Capture the cell that displays the provided text and extract its (x, y) central coordinate. 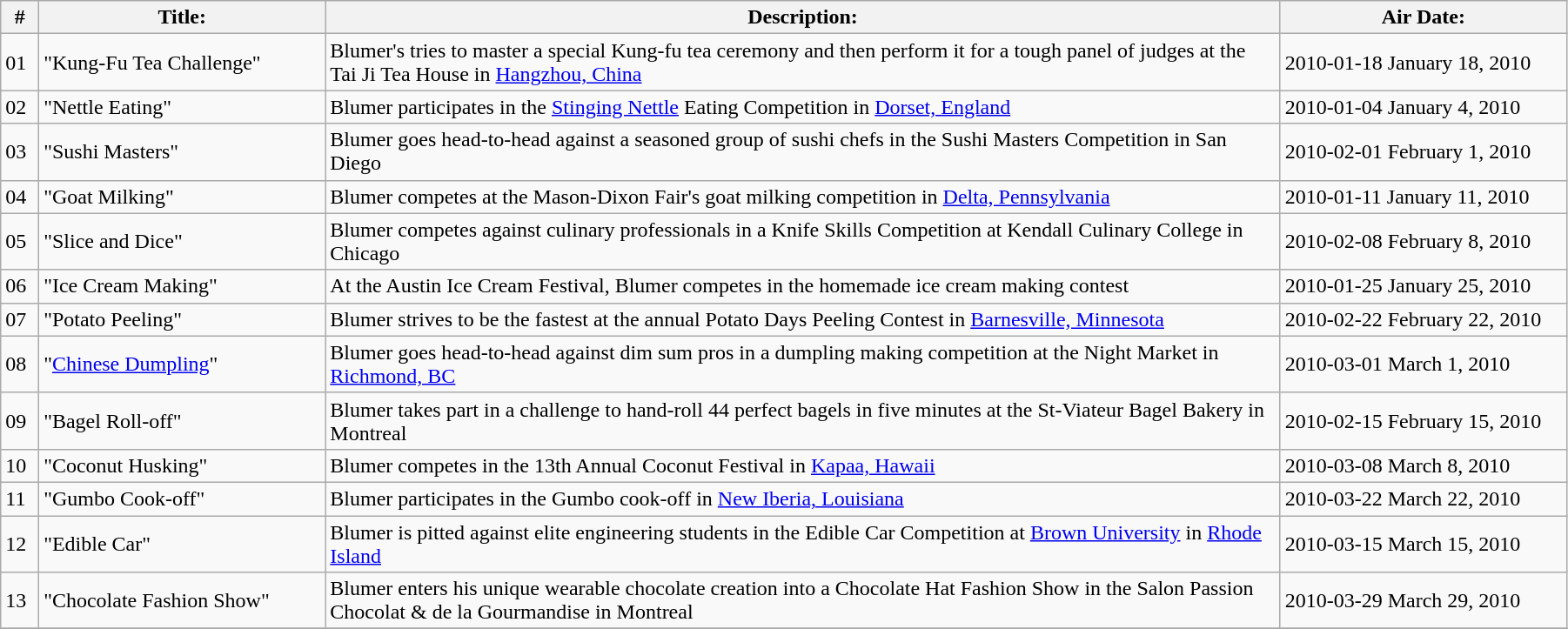
Blumer goes head-to-head against a seasoned group of sushi chefs in the Sushi Masters Competition in San Diego (802, 151)
"Goat Milking" (183, 197)
01 (20, 63)
2010-01-18 January 18, 2010 (1424, 63)
09 (20, 421)
2010-02-08 February 8, 2010 (1424, 242)
"Potato Peeling" (183, 319)
"Chocolate Fashion Show" (183, 600)
Blumer competes in the 13th Annual Coconut Festival in Kapaa, Hawaii (802, 465)
Blumer competes against culinary professionals in a Knife Skills Competition at Kendall Culinary College in Chicago (802, 242)
11 (20, 499)
"Sushi Masters" (183, 151)
"Kung-Fu Tea Challenge" (183, 63)
Blumer strives to be the fastest at the annual Potato Days Peeling Contest in Barnesville, Minnesota (802, 319)
05 (20, 242)
Blumer goes head-to-head against dim sum pros in a dumpling making competition at the Night Market in Richmond, BC (802, 364)
"Edible Car" (183, 543)
2010-02-15 February 15, 2010 (1424, 421)
Blumer takes part in a challenge to hand-roll 44 perfect bagels in five minutes at the St-Viateur Bagel Bakery in Montreal (802, 421)
2010-02-22 February 22, 2010 (1424, 319)
2010-03-15 March 15, 2010 (1424, 543)
Blumer participates in the Stinging Nettle Eating Competition in Dorset, England (802, 107)
Blumer competes at the Mason-Dixon Fair's goat milking competition in Delta, Pennsylvania (802, 197)
2010-03-08 March 8, 2010 (1424, 465)
Description: (802, 17)
06 (20, 286)
2010-03-29 March 29, 2010 (1424, 600)
07 (20, 319)
2010-01-25 January 25, 2010 (1424, 286)
02 (20, 107)
2010-03-01 March 1, 2010 (1424, 364)
"Bagel Roll-off" (183, 421)
"Nettle Eating" (183, 107)
"Slice and Dice" (183, 242)
"Coconut Husking" (183, 465)
04 (20, 197)
2010-01-11 January 11, 2010 (1424, 197)
"Ice Cream Making" (183, 286)
10 (20, 465)
Air Date: (1424, 17)
Blumer enters his unique wearable chocolate creation into a Chocolate Hat Fashion Show in the Salon Passion Chocolat & de la Gourmandise in Montreal (802, 600)
13 (20, 600)
At the Austin Ice Cream Festival, Blumer competes in the homemade ice cream making contest (802, 286)
Blumer participates in the Gumbo cook-off in New Iberia, Louisiana (802, 499)
"Gumbo Cook-off" (183, 499)
08 (20, 364)
03 (20, 151)
12 (20, 543)
# (20, 17)
2010-03-22 March 22, 2010 (1424, 499)
2010-01-04 January 4, 2010 (1424, 107)
2010-02-01 February 1, 2010 (1424, 151)
Blumer's tries to master a special Kung-fu tea ceremony and then perform it for a tough panel of judges at the Tai Ji Tea House in Hangzhou, China (802, 63)
"Chinese Dumpling" (183, 364)
Title: (183, 17)
Blumer is pitted against elite engineering students in the Edible Car Competition at Brown University in Rhode Island (802, 543)
